From the cell containing the given text, extract its center point as (x, y) coordinate. 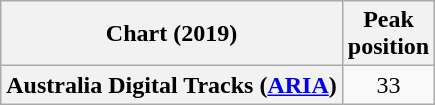
Australia Digital Tracks (ARIA) (172, 85)
Peakposition (388, 34)
Chart (2019) (172, 34)
33 (388, 85)
